Detect which cell encompasses the target text, then output its (x, y) center coordinate. 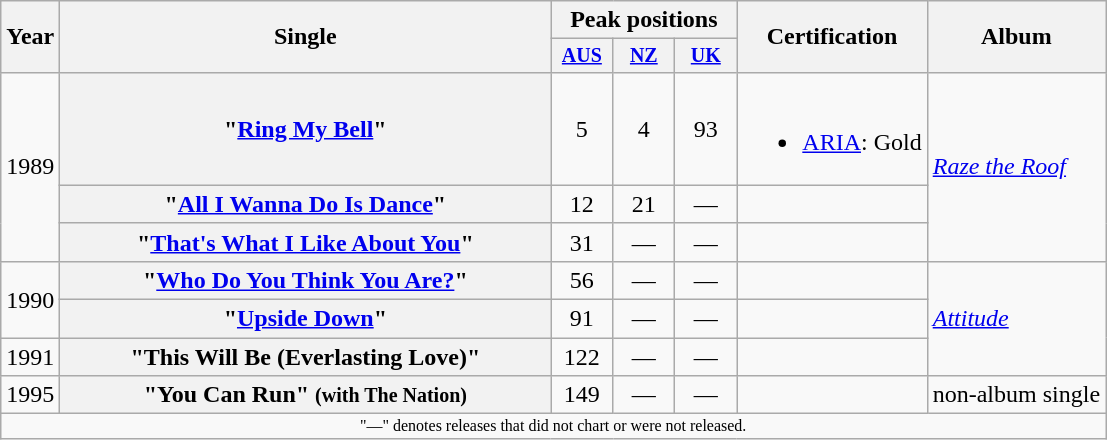
4 (644, 128)
"You Can Run" (with The Nation) (306, 395)
1989 (30, 166)
Certification (832, 37)
Year (30, 37)
21 (644, 204)
149 (582, 395)
31 (582, 242)
ARIA: Gold (832, 128)
12 (582, 204)
"Ring My Bell" (306, 128)
Raze the Roof (1016, 166)
AUS (582, 56)
91 (582, 319)
Attitude (1016, 318)
"All I Wanna Do Is Dance" (306, 204)
Album (1016, 37)
1995 (30, 395)
"—" denotes releases that did not chart or were not released. (554, 426)
"This Will Be (Everlasting Love)" (306, 357)
122 (582, 357)
1991 (30, 357)
Single (306, 37)
Peak positions (644, 20)
93 (706, 128)
5 (582, 128)
"Upside Down" (306, 319)
"Who Do You Think You Are?" (306, 280)
NZ (644, 56)
"That's What I Like About You" (306, 242)
1990 (30, 299)
UK (706, 56)
non-album single (1016, 395)
56 (582, 280)
